Find where the given text appears and provide that cell's center as (x, y) coordinate. 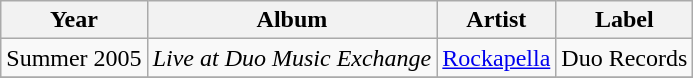
Summer 2005 (74, 58)
Artist (496, 20)
Live at Duo Music Exchange (292, 58)
Duo Records (624, 58)
Label (624, 20)
Album (292, 20)
Rockapella (496, 58)
Year (74, 20)
